Capture the cell that displays the provided text and extract its (X, Y) central coordinate. 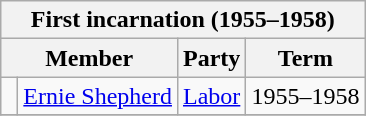
Ernie Shepherd (98, 96)
Labor (211, 96)
Party (211, 58)
1955–1958 (306, 96)
Member (90, 58)
Term (306, 58)
First incarnation (1955–1958) (183, 20)
